Determine the (x, y) coordinate at the center of the cell enclosing the given text.  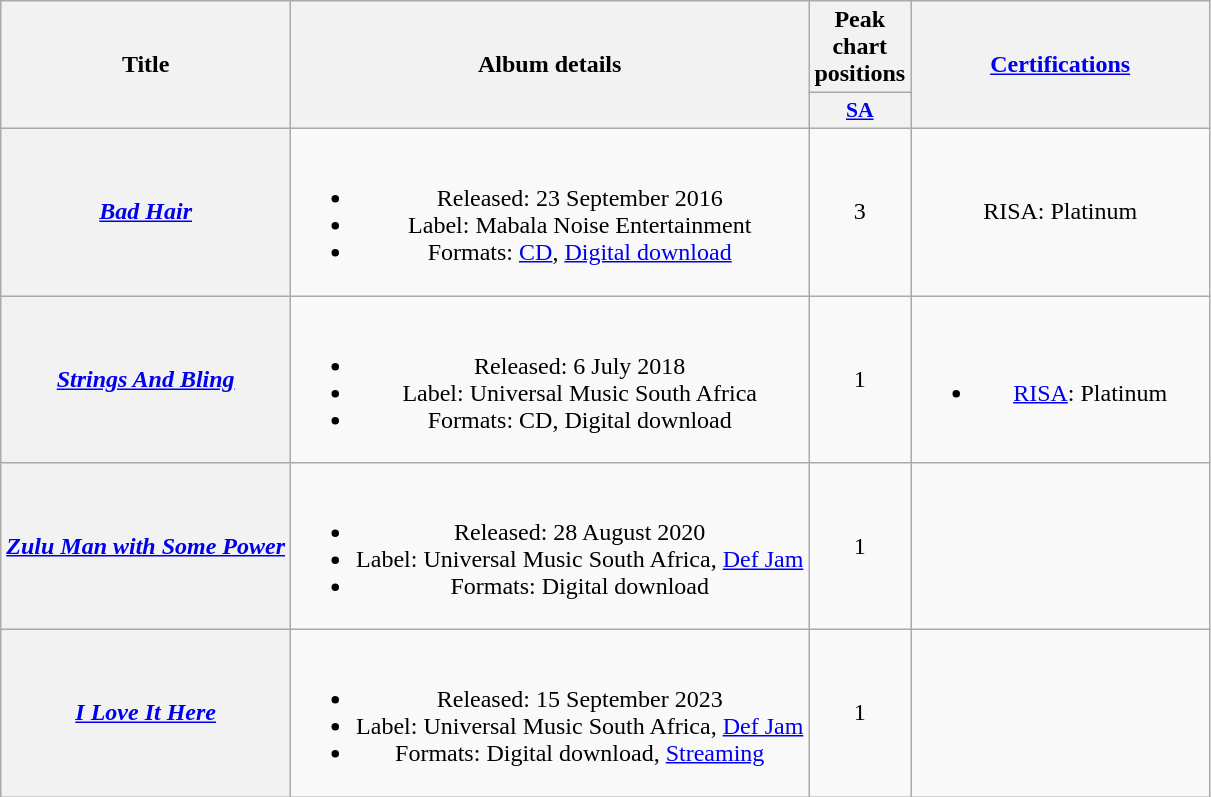
Released: 23 September 2016Label: Mabala Noise EntertainmentFormats: CD, Digital download (550, 212)
Zulu Man with Some Power (146, 546)
Peak chart positions (860, 47)
Released: 6 July 2018Label: Universal Music South AfricaFormats: CD, Digital download (550, 380)
Strings And Bling (146, 380)
3 (860, 212)
Released: 15 September 2023Label: Universal Music South Africa, Def JamFormats: Digital download, Streaming (550, 714)
I Love It Here (146, 714)
Title (146, 65)
Certifications (1060, 65)
Released: 28 August 2020Label: Universal Music South Africa, Def JamFormats: Digital download (550, 546)
Album details (550, 65)
SA (860, 111)
Bad Hair (146, 212)
